Find where the given text appears and provide that cell's center as (X, Y) coordinate. 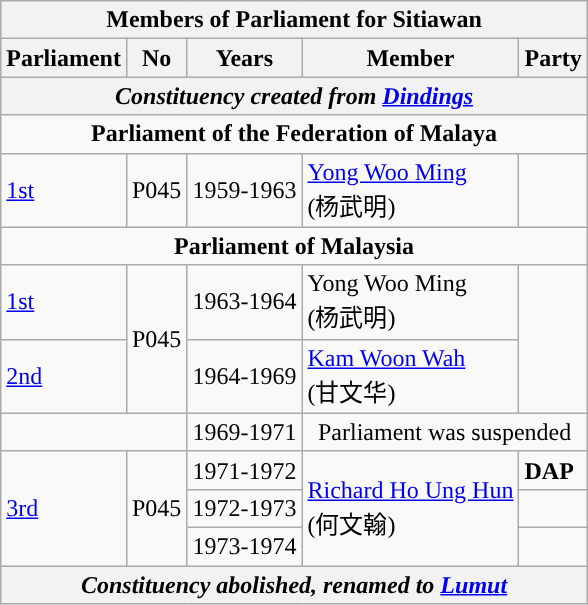
Members of Parliament for Sitiawan (294, 20)
3rd (64, 508)
1964-1969 (244, 376)
1972-1973 (244, 508)
1959-1963 (244, 190)
Years (244, 58)
Constituency abolished, renamed to Lumut (294, 585)
Parliament (64, 58)
No (156, 58)
1971-1972 (244, 470)
Constituency created from Dindings (294, 96)
Parliament of the Federation of Malaya (294, 134)
1963-1964 (244, 302)
Member (410, 58)
Party (553, 58)
Richard Ho Ung Hun (何文翰) (410, 508)
1969-1971 (244, 432)
Kam Woon Wah (甘文华) (410, 376)
Parliament of Malaysia (294, 246)
DAP (553, 470)
Parliament was suspended (444, 432)
1973-1974 (244, 546)
2nd (64, 376)
